Detect which cell encompasses the target text, then output its (x, y) center coordinate. 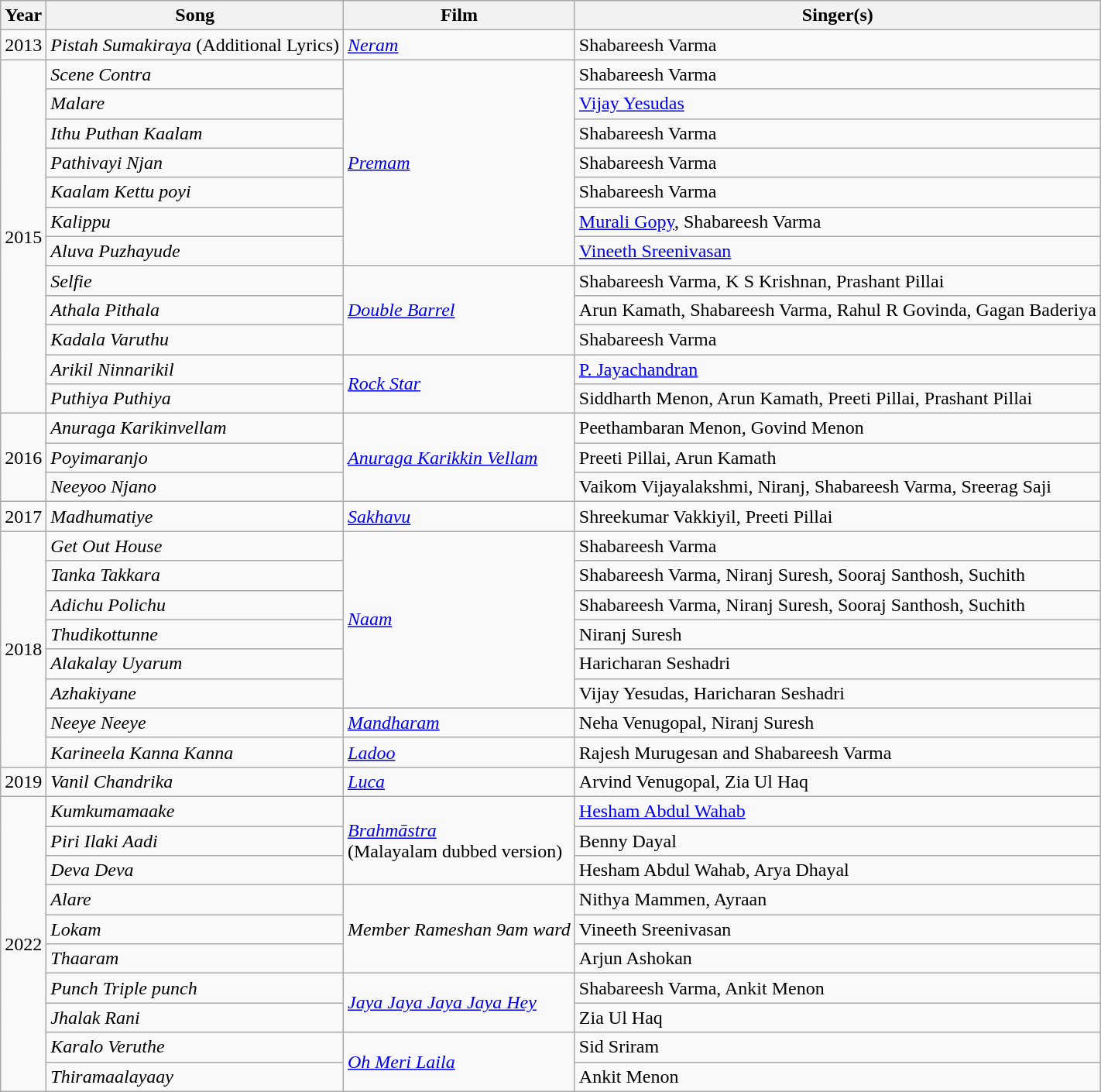
Naam (460, 620)
Ithu Puthan Kaalam (195, 133)
Athala Pithala (195, 310)
Sakhavu (460, 517)
2015 (23, 237)
Luca (460, 781)
Vanil Chandrika (195, 781)
Kalippu (195, 221)
Alare (195, 900)
Neeye Neeye (195, 723)
Get Out House (195, 546)
Neha Venugopal, Niranj Suresh (838, 723)
2017 (23, 517)
Benny Dayal (838, 840)
Ankit Menon (838, 1077)
Scene Contra (195, 74)
Ladoo (460, 752)
Zia Ul Haq (838, 1018)
Peethambaran Menon, Govind Menon (838, 428)
Member Rameshan 9am ward (460, 929)
Thiramaalayaay (195, 1077)
2018 (23, 649)
Song (195, 15)
Poyimaranjo (195, 458)
Arun Kamath, Shabareesh Varma, Rahul R Govinda, Gagan Baderiya (838, 310)
Double Barrel (460, 310)
Karineela Kanna Kanna (195, 752)
Mandharam (460, 723)
Brahmāstra(Malayalam dubbed version) (460, 840)
2016 (23, 458)
Arjun Ashokan (838, 959)
Niranj Suresh (838, 634)
2019 (23, 781)
Arikil Ninnarikil (195, 369)
Madhumatiye (195, 517)
Film (460, 15)
Kaalam Kettu poyi (195, 192)
Sid Sriram (838, 1047)
Vaikom Vijayalakshmi, Niranj, Shabareesh Varma, Sreerag Saji (838, 487)
Anuraga Karikkin Vellam (460, 458)
Vijay Yesudas, Haricharan Seshadri (838, 693)
Nithya Mammen, Ayraan (838, 900)
2022 (23, 943)
Hesham Abdul Wahab (838, 811)
Siddharth Menon, Arun Kamath, Preeti Pillai, Prashant Pillai (838, 399)
Arvind Venugopal, Zia Ul Haq (838, 781)
Thudikottunne (195, 634)
Oh Meri Laila (460, 1062)
Preeti Pillai, Arun Kamath (838, 458)
P. Jayachandran (838, 369)
Neram (460, 45)
Alakalay Uyarum (195, 664)
Year (23, 15)
Piri Ilaki Aadi (195, 840)
Anuraga Karikinvellam (195, 428)
Puthiya Puthiya (195, 399)
2013 (23, 45)
Shreekumar Vakkiyil, Preeti Pillai (838, 517)
Thaaram (195, 959)
Rock Star (460, 384)
Rajesh Murugesan and Shabareesh Varma (838, 752)
Lokam (195, 929)
Singer(s) (838, 15)
Murali Gopy, Shabareesh Varma (838, 221)
Aluva Puzhayude (195, 251)
Haricharan Seshadri (838, 664)
Punch Triple punch (195, 988)
Jhalak Rani (195, 1018)
Vijay Yesudas (838, 104)
Tanka Takkara (195, 575)
Deva Deva (195, 871)
Malare (195, 104)
Hesham Abdul Wahab, Arya Dhayal (838, 871)
Kumkumamaake (195, 811)
Pistah Sumakiraya (Additional Lyrics) (195, 45)
Premam (460, 163)
Selfie (195, 280)
Shabareesh Varma, K S Krishnan, Prashant Pillai (838, 280)
Jaya Jaya Jaya Jaya Hey (460, 1003)
Adichu Polichu (195, 605)
Kadala Varuthu (195, 339)
Pathivayi Njan (195, 163)
Karalo Veruthe (195, 1047)
Shabareesh Varma, Ankit Menon (838, 988)
Neeyoo Njano (195, 487)
Azhakiyane (195, 693)
